Find where the given text appears and provide that cell's center as [X, Y] coordinate. 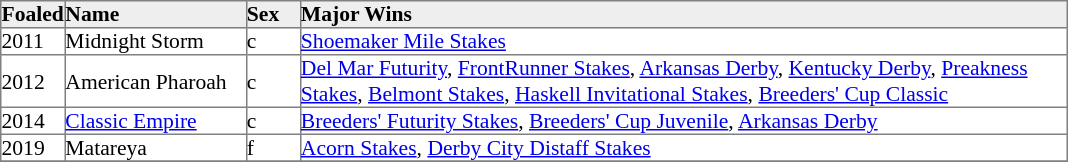
Classic Empire [156, 120]
f [273, 148]
Major Wins [683, 14]
2014 [33, 120]
2019 [33, 148]
Shoemaker Mile Stakes [683, 42]
Matareya [156, 148]
Breeders' Futurity Stakes, Breeders' Cup Juvenile, Arkansas Derby [683, 120]
Name [156, 14]
American Pharoah [156, 81]
Sex [273, 14]
2011 [33, 42]
Acorn Stakes, Derby City Distaff Stakes [683, 148]
Foaled [33, 14]
Midnight Storm [156, 42]
2012 [33, 81]
